Identify which cell holds the provided text, then report its [X, Y] central coordinate. 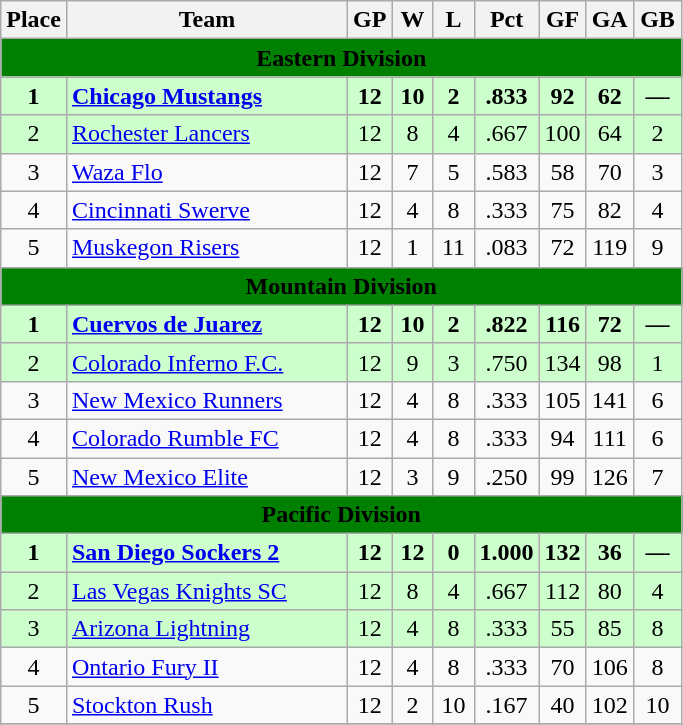
.250 [506, 477]
1.000 [506, 553]
112 [562, 591]
New Mexico Runners [206, 400]
102 [610, 705]
L [454, 20]
Colorado Rumble FC [206, 438]
Waza Flo [206, 172]
Pct [506, 20]
85 [610, 629]
GP [370, 20]
Ontario Fury II [206, 667]
New Mexico Elite [206, 477]
116 [562, 324]
W [412, 20]
82 [610, 210]
40 [562, 705]
.583 [506, 172]
111 [610, 438]
Team [206, 20]
Rochester Lancers [206, 134]
106 [610, 667]
.750 [506, 362]
GA [610, 20]
126 [610, 477]
99 [562, 477]
0 [454, 553]
100 [562, 134]
64 [610, 134]
Pacific Division [342, 515]
55 [562, 629]
Muskegon Risers [206, 248]
Colorado Inferno F.C. [206, 362]
Place [34, 20]
92 [562, 96]
Eastern Division [342, 58]
Stockton Rush [206, 705]
Arizona Lightning [206, 629]
.833 [506, 96]
105 [562, 400]
134 [562, 362]
Cincinnati Swerve [206, 210]
.167 [506, 705]
Cuervos de Juarez [206, 324]
141 [610, 400]
62 [610, 96]
80 [610, 591]
Mountain Division [342, 286]
119 [610, 248]
58 [562, 172]
Las Vegas Knights SC [206, 591]
94 [562, 438]
Chicago Mustangs [206, 96]
.083 [506, 248]
75 [562, 210]
GF [562, 20]
36 [610, 553]
11 [454, 248]
San Diego Sockers 2 [206, 553]
98 [610, 362]
.822 [506, 324]
132 [562, 553]
GB [658, 20]
